For the text-containing cell, return its midpoint in [X, Y] coordinate format. 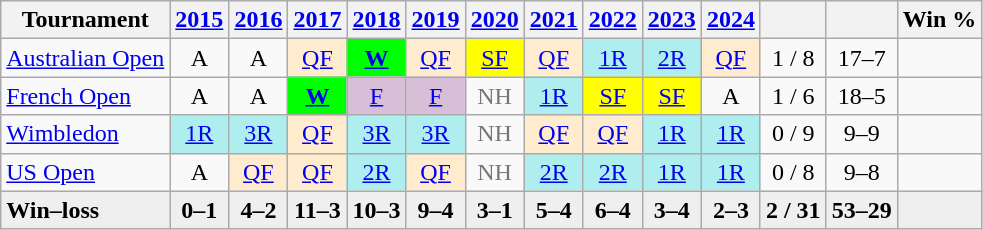
2022 [612, 20]
11–3 [318, 210]
1 / 6 [793, 96]
2016 [258, 20]
9–8 [862, 172]
53–29 [862, 210]
Win–loss [86, 210]
Tournament [86, 20]
5–4 [554, 210]
18–5 [862, 96]
3–1 [494, 210]
2017 [318, 20]
Wimbledon [86, 134]
0–1 [200, 210]
2–3 [730, 210]
6–4 [612, 210]
3–4 [672, 210]
2018 [376, 20]
2024 [730, 20]
4–2 [258, 210]
2 / 31 [793, 210]
Win % [940, 20]
0 / 9 [793, 134]
Australian Open [86, 58]
2021 [554, 20]
2019 [436, 20]
2023 [672, 20]
9–4 [436, 210]
2015 [200, 20]
1 / 8 [793, 58]
2020 [494, 20]
US Open [86, 172]
French Open [86, 96]
10–3 [376, 210]
17–7 [862, 58]
0 / 8 [793, 172]
9–9 [862, 134]
